Search for the cell housing the specified text and yield its (X, Y) center coordinate. 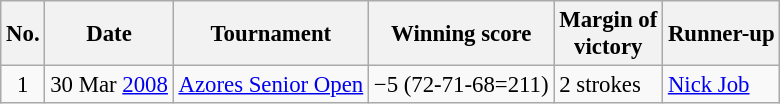
Margin ofvictory (608, 34)
1 (23, 85)
No. (23, 34)
Winning score (462, 34)
Azores Senior Open (270, 85)
Nick Job (722, 85)
Date (109, 34)
Runner-up (722, 34)
30 Mar 2008 (109, 85)
2 strokes (608, 85)
−5 (72-71-68=211) (462, 85)
Tournament (270, 34)
